Extract the [X, Y] coordinate from the center of the cell holding the provided text.  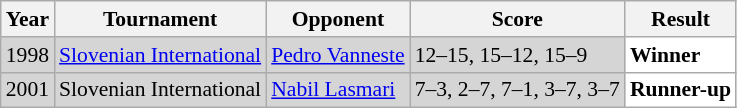
Score [518, 19]
Pedro Vanneste [338, 55]
Runner-up [680, 90]
Year [28, 19]
Opponent [338, 19]
Nabil Lasmari [338, 90]
2001 [28, 90]
Result [680, 19]
Winner [680, 55]
1998 [28, 55]
12–15, 15–12, 15–9 [518, 55]
Tournament [160, 19]
7–3, 2–7, 7–1, 3–7, 3–7 [518, 90]
